Identify which cell holds the provided text, then report its [X, Y] central coordinate. 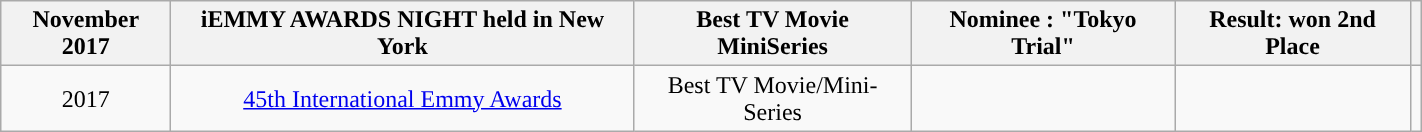
45th International Emmy Awards [402, 98]
2017 [86, 98]
Best TV Movie/Mini-Series [772, 98]
Nominee : "Tokyo Trial" [1043, 34]
Result: won 2nd Place [1292, 34]
November 2017 [86, 34]
Best TV Movie MiniSeries [772, 34]
iEMMY AWARDS NIGHT held in New York [402, 34]
